Identify which cell holds the provided text, then report its (X, Y) central coordinate. 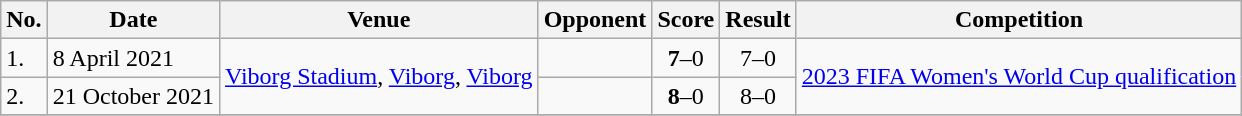
Score (686, 20)
No. (24, 20)
2. (24, 96)
Competition (1019, 20)
2023 FIFA Women's World Cup qualification (1019, 77)
Result (758, 20)
1. (24, 58)
Opponent (595, 20)
8 April 2021 (133, 58)
Viborg Stadium, Viborg, Viborg (380, 77)
21 October 2021 (133, 96)
Date (133, 20)
Venue (380, 20)
